Provide the [X, Y] coordinate of the cell's center where the given text is located.  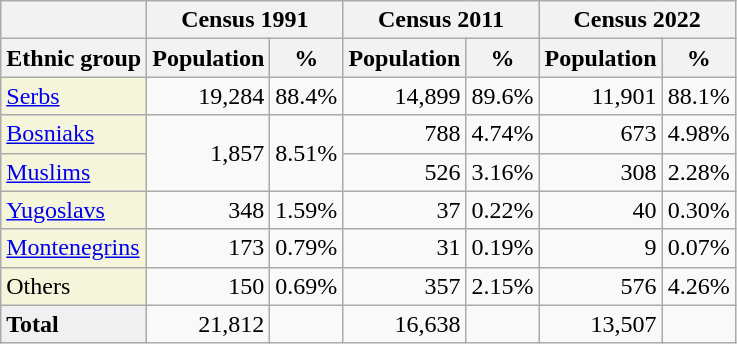
Ethnic group [74, 58]
673 [600, 134]
0.22% [502, 210]
4.74% [502, 134]
1,857 [208, 153]
Montenegrins [74, 248]
0.79% [306, 248]
4.26% [698, 286]
14,899 [404, 96]
37 [404, 210]
308 [600, 172]
Others [74, 286]
40 [600, 210]
31 [404, 248]
16,638 [404, 324]
1.59% [306, 210]
2.15% [502, 286]
9 [600, 248]
788 [404, 134]
Census 2011 [441, 20]
Bosniaks [74, 134]
8.51% [306, 153]
348 [208, 210]
526 [404, 172]
89.6% [502, 96]
Census 1991 [245, 20]
357 [404, 286]
3.16% [502, 172]
Yugoslavs [74, 210]
88.1% [698, 96]
88.4% [306, 96]
0.19% [502, 248]
0.07% [698, 248]
13,507 [600, 324]
576 [600, 286]
Total [74, 324]
173 [208, 248]
2.28% [698, 172]
21,812 [208, 324]
Muslims [74, 172]
Census 2022 [637, 20]
4.98% [698, 134]
11,901 [600, 96]
0.30% [698, 210]
19,284 [208, 96]
Serbs [74, 96]
0.69% [306, 286]
150 [208, 286]
